From the cell containing the given text, extract its center point as [X, Y] coordinate. 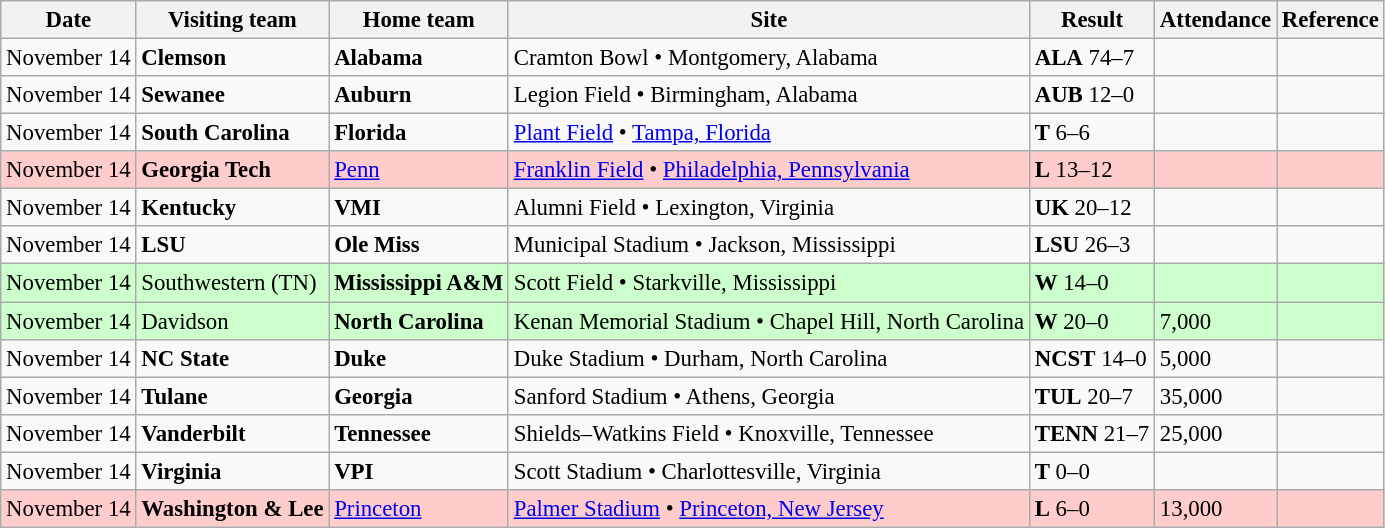
Auburn [419, 95]
NCST 14–0 [1092, 358]
South Carolina [232, 133]
LSU 26–3 [1092, 245]
LSU [232, 245]
TENN 21–7 [1092, 433]
Florida [419, 133]
TUL 20–7 [1092, 396]
Plant Field • Tampa, Florida [768, 133]
Vanderbilt [232, 433]
Home team [419, 20]
Tennessee [419, 433]
13,000 [1216, 509]
Sewanee [232, 95]
Georgia [419, 396]
AUB 12–0 [1092, 95]
Scott Stadium • Charlottesville, Virginia [768, 471]
Alabama [419, 58]
Kenan Memorial Stadium • Chapel Hill, North Carolina [768, 321]
Kentucky [232, 208]
Mississippi A&M [419, 283]
W 14–0 [1092, 283]
Sanford Stadium • Athens, Georgia [768, 396]
Princeton [419, 509]
VPI [419, 471]
Attendance [1216, 20]
7,000 [1216, 321]
T 6–6 [1092, 133]
35,000 [1216, 396]
Site [768, 20]
NC State [232, 358]
Date [68, 20]
UK 20–12 [1092, 208]
Tulane [232, 396]
ALA 74–7 [1092, 58]
Shields–Watkins Field • Knoxville, Tennessee [768, 433]
5,000 [1216, 358]
Ole Miss [419, 245]
VMI [419, 208]
Clemson [232, 58]
Palmer Stadium • Princeton, New Jersey [768, 509]
Penn [419, 170]
Georgia Tech [232, 170]
Southwestern (TN) [232, 283]
25,000 [1216, 433]
L 13–12 [1092, 170]
Franklin Field • Philadelphia, Pennsylvania [768, 170]
North Carolina [419, 321]
Alumni Field • Lexington, Virginia [768, 208]
Visiting team [232, 20]
Virginia [232, 471]
Scott Field • Starkville, Mississippi [768, 283]
L 6–0 [1092, 509]
Result [1092, 20]
Cramton Bowl • Montgomery, Alabama [768, 58]
Legion Field • Birmingham, Alabama [768, 95]
T 0–0 [1092, 471]
Duke Stadium • Durham, North Carolina [768, 358]
Davidson [232, 321]
Washington & Lee [232, 509]
Municipal Stadium • Jackson, Mississippi [768, 245]
Reference [1331, 20]
W 20–0 [1092, 321]
Duke [419, 358]
